For the text-containing cell, return its midpoint in [x, y] coordinate format. 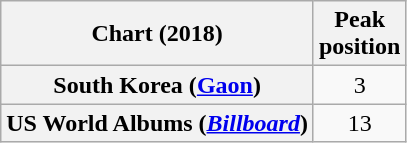
Peakposition [359, 34]
Chart (2018) [158, 34]
3 [359, 85]
South Korea (Gaon) [158, 85]
13 [359, 123]
US World Albums (Billboard) [158, 123]
